For the text-containing cell, return its midpoint in (x, y) coordinate format. 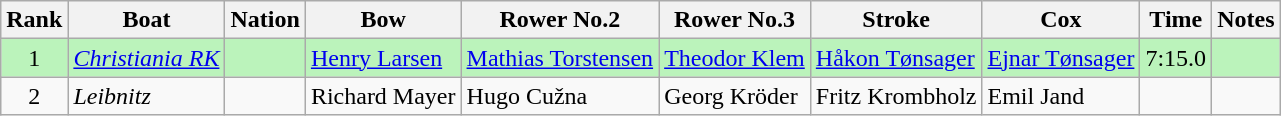
Christiania RK (146, 58)
Emil Jand (1061, 96)
Rower No.3 (735, 20)
Henry Larsen (383, 58)
Georg Kröder (735, 96)
Bow (383, 20)
Stroke (896, 20)
2 (34, 96)
Nation (265, 20)
Ejnar Tønsager (1061, 58)
Rank (34, 20)
Richard Mayer (383, 96)
Håkon Tønsager (896, 58)
Leibnitz (146, 96)
Time (1176, 20)
Notes (1246, 20)
Boat (146, 20)
Hugo Cužna (560, 96)
Cox (1061, 20)
Rower No.2 (560, 20)
1 (34, 58)
Theodor Klem (735, 58)
Mathias Torstensen (560, 58)
7:15.0 (1176, 58)
Fritz Krombholz (896, 96)
